Pinpoint the cell where the given text exists, returning its [x, y] midpoint coordinate. 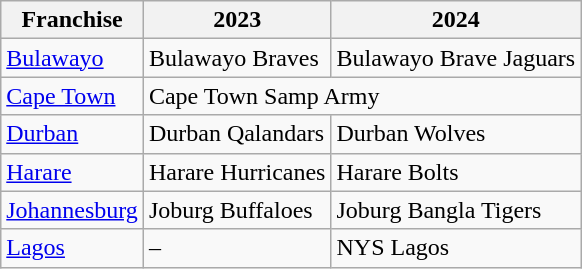
Franchise [72, 20]
Durban Wolves [456, 134]
Harare Hurricanes [237, 172]
Bulawayo [72, 58]
Durban [72, 134]
Cape Town [72, 96]
Johannesburg [72, 210]
– [237, 248]
Harare [72, 172]
Joburg Buffaloes [237, 210]
Harare Bolts [456, 172]
2023 [237, 20]
Cape Town Samp Army [362, 96]
2024 [456, 20]
Bulawayo Braves [237, 58]
NYS Lagos [456, 248]
Bulawayo Brave Jaguars [456, 58]
Durban Qalandars [237, 134]
Lagos [72, 248]
Joburg Bangla Tigers [456, 210]
